For the text-containing cell, return its midpoint in [x, y] coordinate format. 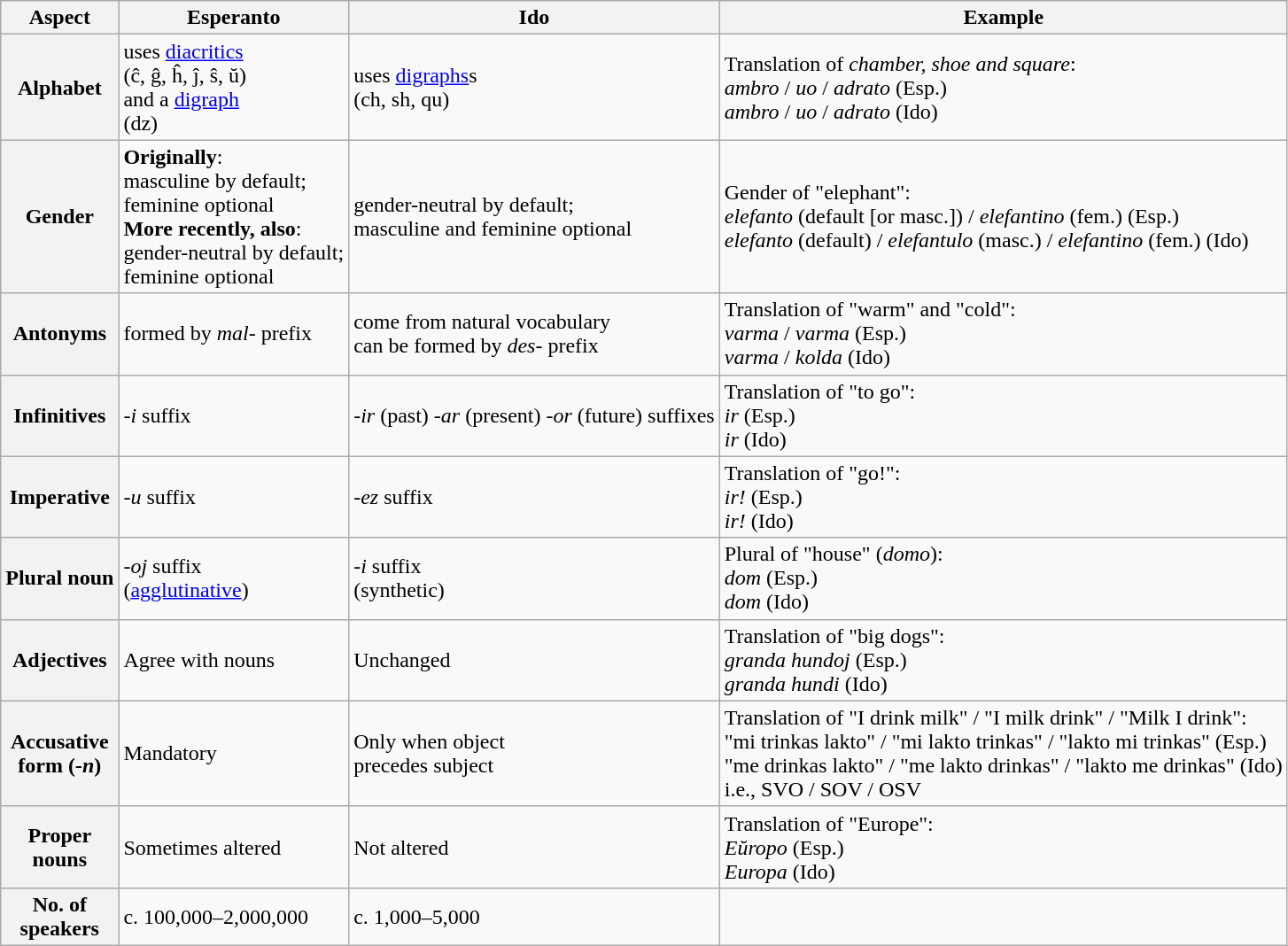
Alphabet [60, 87]
Mandatory [234, 753]
Translation of "big dogs":granda hundoj (Esp.)granda hundi (Ido) [1003, 660]
-i suffix [234, 415]
Propernouns [60, 847]
Adjectives [60, 660]
Accusativeform (-n) [60, 753]
uses digraphss(ch, sh, qu) [535, 87]
uses diacritics(ĉ, ĝ, ĥ, ĵ, ŝ, ŭ)and a digraph(dz) [234, 87]
Ido [535, 18]
Example [1003, 18]
Gender of "elephant":elefanto (default [or masc.]) / elefantino (fem.) (Esp.)elefanto (default) / elefantulo (masc.) / elefantino (fem.) (Ido) [1003, 216]
c. 1,000–5,000 [535, 916]
Only when objectprecedes subject [535, 753]
Translation of "Europe":Eŭropo (Esp.)Europa (Ido) [1003, 847]
Esperanto [234, 18]
No. ofspeakers [60, 916]
Translation of "warm" and "cold":varma / varma (Esp.)varma / kolda (Ido) [1003, 334]
Infinitives [60, 415]
Sometimes altered [234, 847]
come from natural vocabulary can be formed by des- prefix [535, 334]
formed by mal- prefix [234, 334]
gender-neutral by default;masculine and feminine optional [535, 216]
Gender [60, 216]
Agree with nouns [234, 660]
-i suffix(synthetic) [535, 578]
-ez suffix [535, 497]
Imperative [60, 497]
Antonyms [60, 334]
Plural of "house" (domo):dom (Esp.)dom (Ido) [1003, 578]
Plural noun [60, 578]
Translation of chamber, shoe and square:ambro / uo / adrato (Esp.)ambro / uo / adrato (Ido) [1003, 87]
Translation of "go!":ir! (Esp.)ir! (Ido) [1003, 497]
-oj suffix(agglutinative) [234, 578]
Translation of "to go":ir (Esp.)ir (Ido) [1003, 415]
Originally:masculine by default;feminine optionalMore recently, also:gender-neutral by default;feminine optional [234, 216]
c. 100,000–2,000,000 [234, 916]
-ir (past) -ar (present) -or (future) suffixes [535, 415]
Unchanged [535, 660]
Not altered [535, 847]
Aspect [60, 18]
-u suffix [234, 497]
